From the cell containing the given text, extract its center point as (X, Y) coordinate. 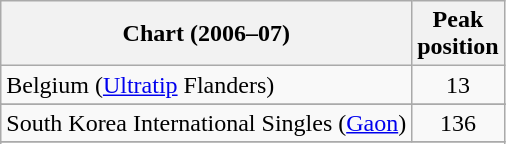
Belgium (Ultratip Flanders) (206, 85)
South Korea International Singles (Gaon) (206, 123)
136 (458, 123)
Chart (2006–07) (206, 34)
Peakposition (458, 34)
13 (458, 85)
